Pinpoint the cell where the given text exists, returning its [x, y] midpoint coordinate. 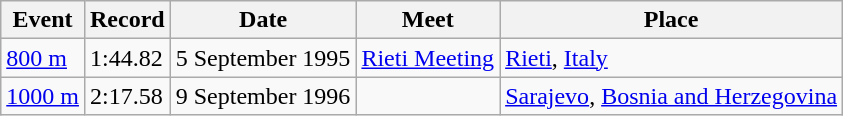
Record [127, 20]
800 m [43, 58]
9 September 1996 [263, 96]
2:17.58 [127, 96]
Rieti, Italy [672, 58]
Rieti Meeting [428, 58]
1000 m [43, 96]
Date [263, 20]
Place [672, 20]
Meet [428, 20]
Event [43, 20]
Sarajevo, Bosnia and Herzegovina [672, 96]
5 September 1995 [263, 58]
1:44.82 [127, 58]
